Detect which cell encompasses the target text, then output its (x, y) center coordinate. 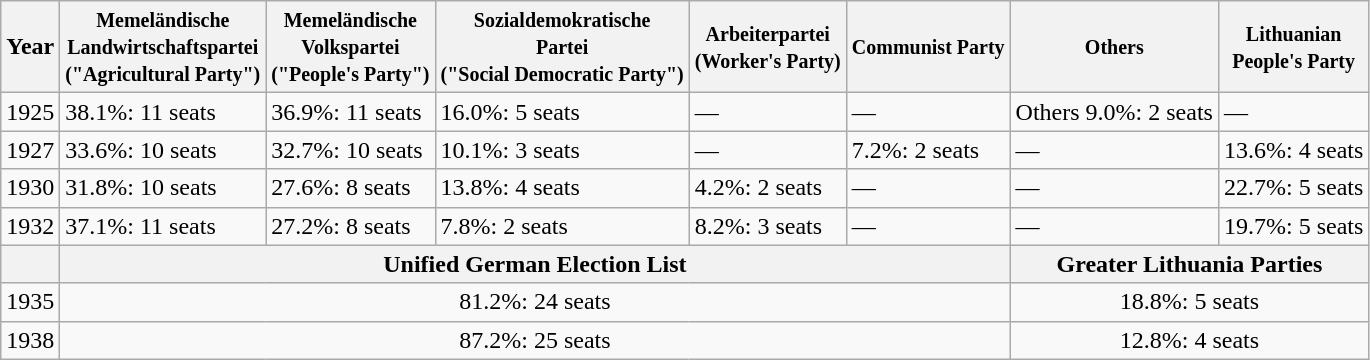
38.1%: 11 seats (163, 112)
16.0%: 5 seats (562, 112)
8.2%: 3 seats (768, 226)
1932 (30, 226)
27.6%: 8 seats (350, 188)
LithuanianPeople's Party (1293, 47)
12.8%: 4 seats (1190, 340)
7.8%: 2 seats (562, 226)
19.7%: 5 seats (1293, 226)
1938 (30, 340)
Year (30, 47)
7.2%: 2 seats (928, 150)
13.8%: 4 seats (562, 188)
10.1%: 3 seats (562, 150)
4.2%: 2 seats (768, 188)
22.7%: 5 seats (1293, 188)
13.6%: 4 seats (1293, 150)
SozialdemokratischePartei("Social Democratic Party") (562, 47)
MemeländischeLandwirtschaftspartei("Agricultural Party") (163, 47)
Others (1114, 47)
1927 (30, 150)
32.7%: 10 seats (350, 150)
Unified German Election List (535, 264)
MemeländischeVolkspartei("People's Party") (350, 47)
18.8%: 5 seats (1190, 302)
33.6%: 10 seats (163, 150)
1935 (30, 302)
27.2%: 8 seats (350, 226)
31.8%: 10 seats (163, 188)
1925 (30, 112)
Communist Party (928, 47)
Others 9.0%: 2 seats (1114, 112)
81.2%: 24 seats (535, 302)
Greater Lithuania Parties (1190, 264)
1930 (30, 188)
Arbeiterpartei(Worker's Party) (768, 47)
36.9%: 11 seats (350, 112)
37.1%: 11 seats (163, 226)
87.2%: 25 seats (535, 340)
